Output the (x, y) coordinate of the center of the cell containing the given text.  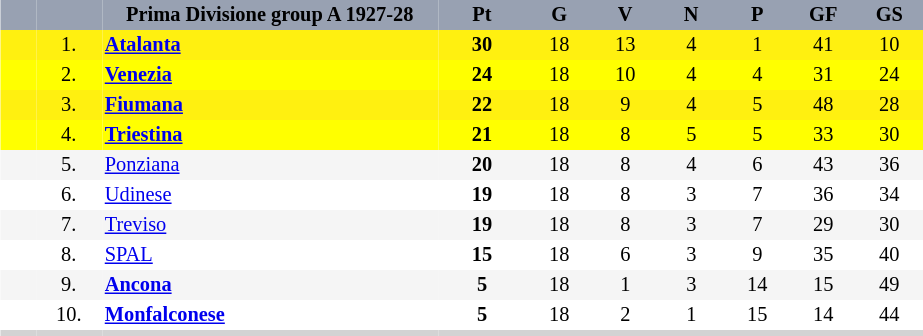
48 (823, 105)
Udinese (270, 195)
4. (69, 135)
3. (69, 105)
6. (69, 195)
7. (69, 225)
34 (889, 195)
13 (625, 45)
8. (69, 255)
21 (482, 135)
Treviso (270, 225)
SPAL (270, 255)
GS (889, 15)
V (625, 15)
GF (823, 15)
49 (889, 285)
P (757, 15)
2 (625, 315)
Pt (482, 15)
35 (823, 255)
9. (69, 285)
Ancona (270, 285)
Monfalconese (270, 315)
1. (69, 45)
29 (823, 225)
41 (823, 45)
5. (69, 165)
44 (889, 315)
22 (482, 105)
40 (889, 255)
28 (889, 105)
Ponziana (270, 165)
N (691, 15)
Fiumana (270, 105)
10. (69, 315)
Prima Divisione group A 1927-28 (270, 15)
Atalanta (270, 45)
2. (69, 75)
33 (823, 135)
43 (823, 165)
20 (482, 165)
Venezia (270, 75)
G (559, 15)
31 (823, 75)
Triestina (270, 135)
